Return the [X, Y] coordinate for the center point of the cell that contains the specified text.  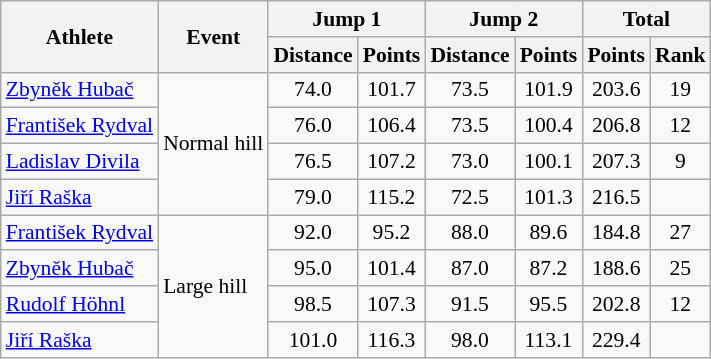
101.4 [392, 269]
Ladislav Divila [80, 162]
73.0 [470, 162]
Large hill [213, 286]
Rank [680, 55]
95.2 [392, 233]
92.0 [312, 233]
216.5 [616, 197]
101.0 [312, 340]
101.3 [549, 197]
206.8 [616, 126]
Event [213, 36]
87.2 [549, 269]
95.0 [312, 269]
Normal hill [213, 143]
Jump 1 [346, 19]
101.7 [392, 90]
100.1 [549, 162]
Athlete [80, 36]
89.6 [549, 233]
88.0 [470, 233]
188.6 [616, 269]
95.5 [549, 304]
72.5 [470, 197]
107.3 [392, 304]
76.0 [312, 126]
74.0 [312, 90]
100.4 [549, 126]
87.0 [470, 269]
98.5 [312, 304]
76.5 [312, 162]
113.1 [549, 340]
116.3 [392, 340]
Total [646, 19]
229.4 [616, 340]
203.6 [616, 90]
101.9 [549, 90]
27 [680, 233]
79.0 [312, 197]
107.2 [392, 162]
106.4 [392, 126]
98.0 [470, 340]
19 [680, 90]
207.3 [616, 162]
Jump 2 [504, 19]
202.8 [616, 304]
25 [680, 269]
91.5 [470, 304]
115.2 [392, 197]
184.8 [616, 233]
9 [680, 162]
Rudolf Höhnl [80, 304]
